From the cell containing the given text, extract its center point as (X, Y) coordinate. 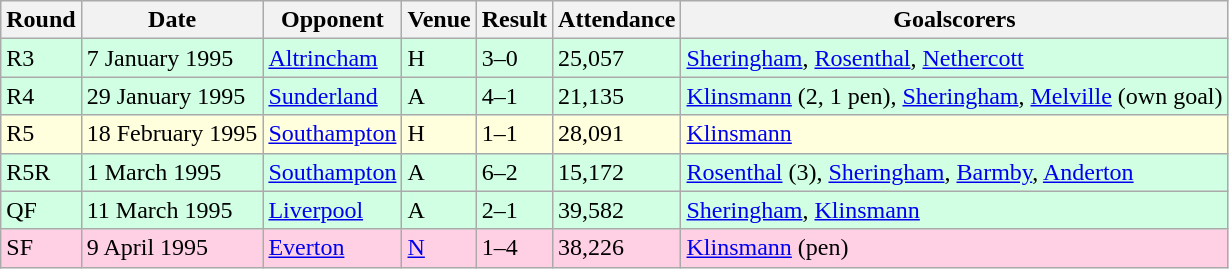
R3 (41, 58)
29 January 1995 (172, 96)
1 March 1995 (172, 172)
38,226 (617, 248)
Date (172, 20)
28,091 (617, 134)
25,057 (617, 58)
9 April 1995 (172, 248)
2–1 (514, 210)
Result (514, 20)
Venue (439, 20)
Opponent (332, 20)
Goalscorers (954, 20)
21,135 (617, 96)
4–1 (514, 96)
Attendance (617, 20)
QF (41, 210)
Klinsmann (954, 134)
Everton (332, 248)
1–1 (514, 134)
R5R (41, 172)
Sheringham, Rosenthal, Nethercott (954, 58)
1–4 (514, 248)
3–0 (514, 58)
15,172 (617, 172)
Liverpool (332, 210)
SF (41, 248)
18 February 1995 (172, 134)
Rosenthal (3), Sheringham, Barmby, Anderton (954, 172)
Klinsmann (2, 1 pen), Sheringham, Melville (own goal) (954, 96)
Klinsmann (pen) (954, 248)
6–2 (514, 172)
39,582 (617, 210)
Sheringham, Klinsmann (954, 210)
R4 (41, 96)
Altrincham (332, 58)
N (439, 248)
R5 (41, 134)
11 March 1995 (172, 210)
Sunderland (332, 96)
Round (41, 20)
7 January 1995 (172, 58)
